Extract the (x, y) coordinate from the center of the cell holding the provided text.  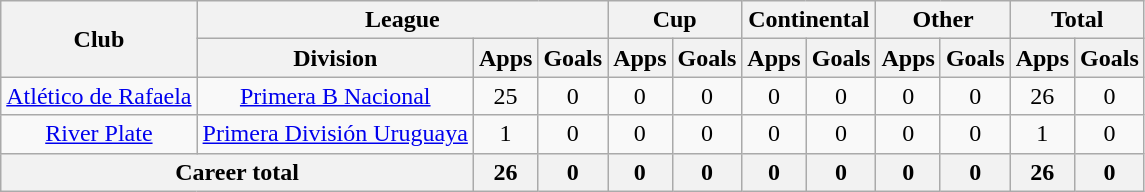
Continental (809, 20)
Division (335, 58)
Total (1077, 20)
Primera B Nacional (335, 96)
Other (943, 20)
River Plate (99, 134)
Cup (675, 20)
Atlético de Rafaela (99, 96)
Primera División Uruguaya (335, 134)
Career total (238, 172)
League (402, 20)
25 (505, 96)
Club (99, 39)
